Extract the (x, y) coordinate from the center of the cell holding the provided text.  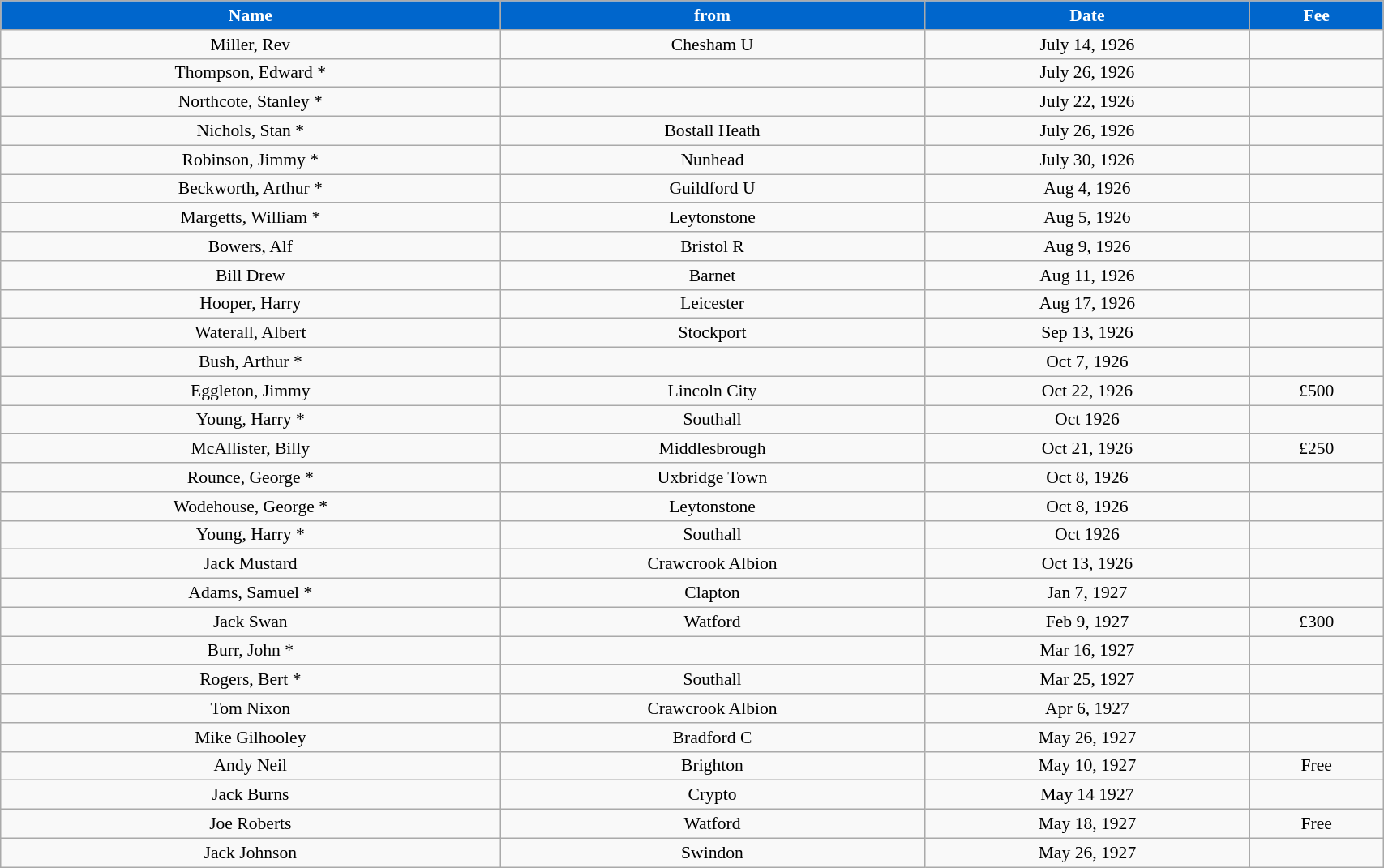
May 10, 1927 (1087, 766)
Jack Mustard (251, 564)
Northcote, Stanley * (251, 102)
Tom Nixon (251, 708)
£250 (1317, 449)
Oct 13, 1926 (1087, 564)
Hooper, Harry (251, 304)
Waterall, Albert (251, 333)
Aug 11, 1926 (1087, 276)
Feb 9, 1927 (1087, 622)
Nunhead (712, 160)
Stockport (712, 333)
Oct 21, 1926 (1087, 449)
Wodehouse, George * (251, 507)
Andy Neil (251, 766)
Guildford U (712, 189)
Barnet (712, 276)
July 14, 1926 (1087, 45)
Miller, Rev (251, 45)
Brighton (712, 766)
Nichols, Stan * (251, 131)
Adams, Samuel * (251, 593)
Rounce, George * (251, 477)
Bowers, Alf (251, 246)
Eggleton, Jimmy (251, 391)
Oct 22, 1926 (1087, 391)
Crypto (712, 795)
Chesham U (712, 45)
Robinson, Jimmy * (251, 160)
Thompson, Edward * (251, 73)
Lincoln City (712, 391)
Mar 25, 1927 (1087, 680)
Oct 7, 1926 (1087, 362)
Mike Gilhooley (251, 738)
Bill Drew (251, 276)
McAllister, Billy (251, 449)
from (712, 15)
July 30, 1926 (1087, 160)
Bristol R (712, 246)
Name (251, 15)
Jack Johnson (251, 853)
Sep 13, 1926 (1087, 333)
Clapton (712, 593)
Bush, Arthur * (251, 362)
Bradford C (712, 738)
Bostall Heath (712, 131)
Aug 5, 1926 (1087, 218)
Swindon (712, 853)
Middlesbrough (712, 449)
Beckworth, Arthur * (251, 189)
Jan 7, 1927 (1087, 593)
Aug 9, 1926 (1087, 246)
Apr 6, 1927 (1087, 708)
Date (1087, 15)
Jack Swan (251, 622)
£500 (1317, 391)
May 14 1927 (1087, 795)
Aug 4, 1926 (1087, 189)
Mar 16, 1927 (1087, 651)
Burr, John * (251, 651)
Leicester (712, 304)
Uxbridge Town (712, 477)
Fee (1317, 15)
Margetts, William * (251, 218)
July 22, 1926 (1087, 102)
£300 (1317, 622)
May 18, 1927 (1087, 824)
Rogers, Bert * (251, 680)
Joe Roberts (251, 824)
Aug 17, 1926 (1087, 304)
Jack Burns (251, 795)
